Detect which cell encompasses the target text, then output its (x, y) center coordinate. 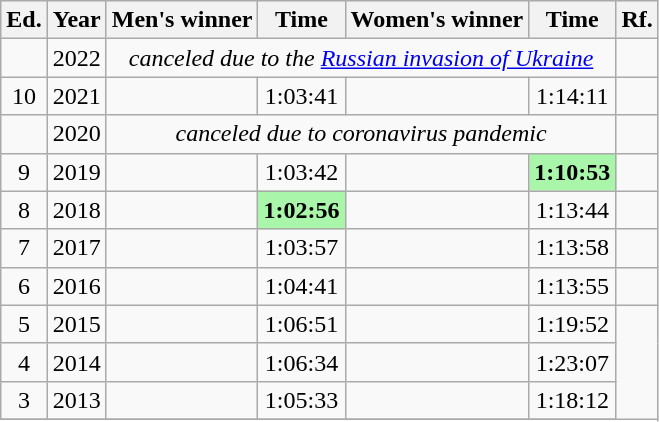
1:18:12 (572, 400)
2022 (76, 58)
canceled due to coronavirus pandemic (361, 134)
1:02:56 (302, 210)
Rf. (637, 20)
1:03:57 (302, 248)
1:23:07 (572, 362)
3 (24, 400)
1:13:55 (572, 286)
Men's winner (182, 20)
1:13:44 (572, 210)
6 (24, 286)
1:14:11 (572, 96)
2017 (76, 248)
8 (24, 210)
2016 (76, 286)
10 (24, 96)
4 (24, 362)
9 (24, 172)
2020 (76, 134)
Women's winner (437, 20)
2019 (76, 172)
Ed. (24, 20)
1:19:52 (572, 324)
1:06:34 (302, 362)
2021 (76, 96)
2018 (76, 210)
canceled due to the Russian invasion of Ukraine (361, 58)
1:06:51 (302, 324)
1:03:41 (302, 96)
1:13:58 (572, 248)
5 (24, 324)
1:05:33 (302, 400)
1:04:41 (302, 286)
1:03:42 (302, 172)
7 (24, 248)
2014 (76, 362)
1:10:53 (572, 172)
Year (76, 20)
2013 (76, 400)
2015 (76, 324)
